Detect which cell encompasses the target text, then output its [X, Y] center coordinate. 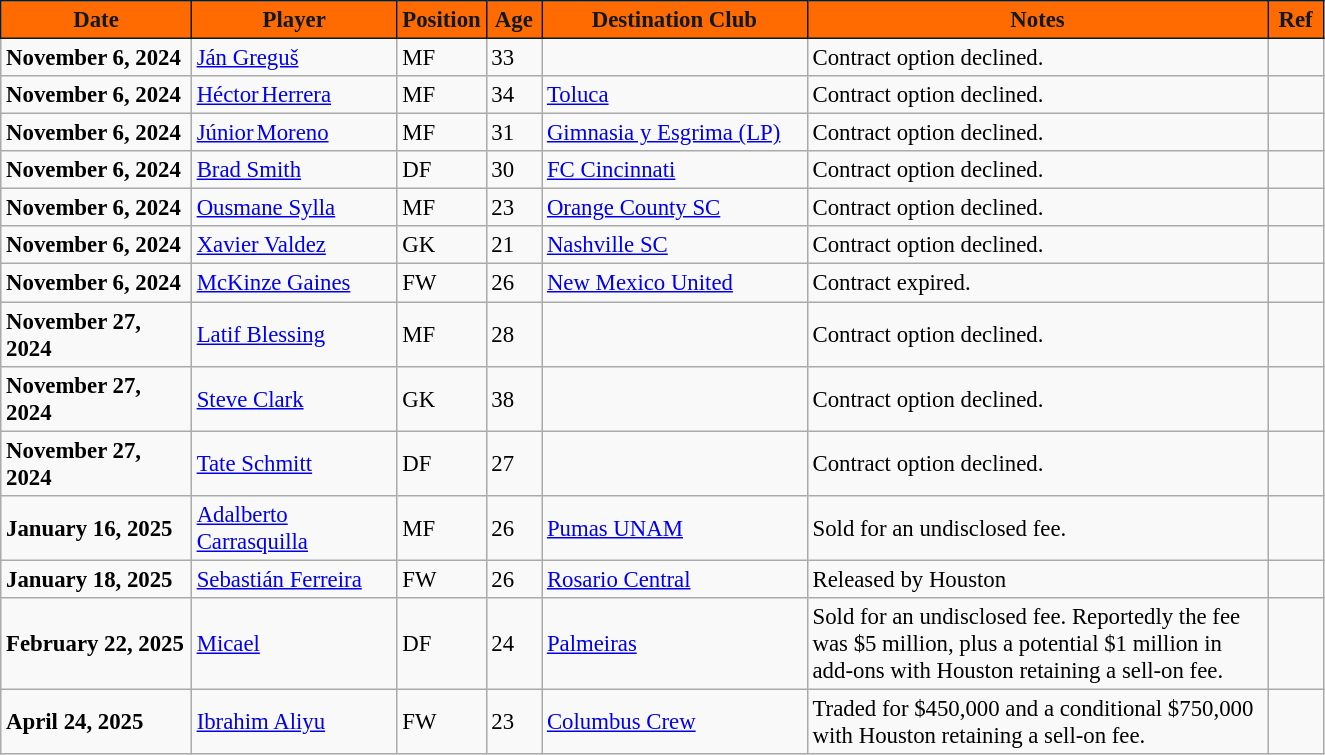
Palmeiras [675, 644]
Ousmane Sylla [294, 208]
Xavier Valdez [294, 245]
Nashville SC [675, 245]
Columbus Crew [675, 722]
Player [294, 20]
Age [514, 20]
Micael [294, 644]
Tate Schmitt [294, 464]
Sold for an undisclosed fee. [1038, 528]
January 18, 2025 [96, 579]
Released by Houston [1038, 579]
Adalberto Carrasquilla [294, 528]
34 [514, 95]
Latif Blessing [294, 334]
28 [514, 334]
Steve Clark [294, 398]
Brad Smith [294, 170]
Sold for an undisclosed fee. Reportedly the fee was $5 million, plus a potential $1 million in add-ons with Houston retaining a sell-on fee. [1038, 644]
21 [514, 245]
Júnior Moreno [294, 133]
33 [514, 58]
January 16, 2025 [96, 528]
Héctor Herrera [294, 95]
Orange County SC [675, 208]
Notes [1038, 20]
New Mexico United [675, 283]
April 24, 2025 [96, 722]
Contract expired. [1038, 283]
McKinze Gaines [294, 283]
27 [514, 464]
Gimnasia y Esgrima (LP) [675, 133]
FC Cincinnati [675, 170]
Rosario Central [675, 579]
24 [514, 644]
Date [96, 20]
Ref [1296, 20]
31 [514, 133]
30 [514, 170]
Destination Club [675, 20]
Position [442, 20]
Traded for $450,000 and a conditional $750,000 with Houston retaining a sell-on fee. [1038, 722]
38 [514, 398]
February 22, 2025 [96, 644]
Toluca [675, 95]
Sebastián Ferreira [294, 579]
Ibrahim Aliyu [294, 722]
Ján Greguš [294, 58]
Pumas UNAM [675, 528]
